Identify which cell holds the provided text, then report its [X, Y] central coordinate. 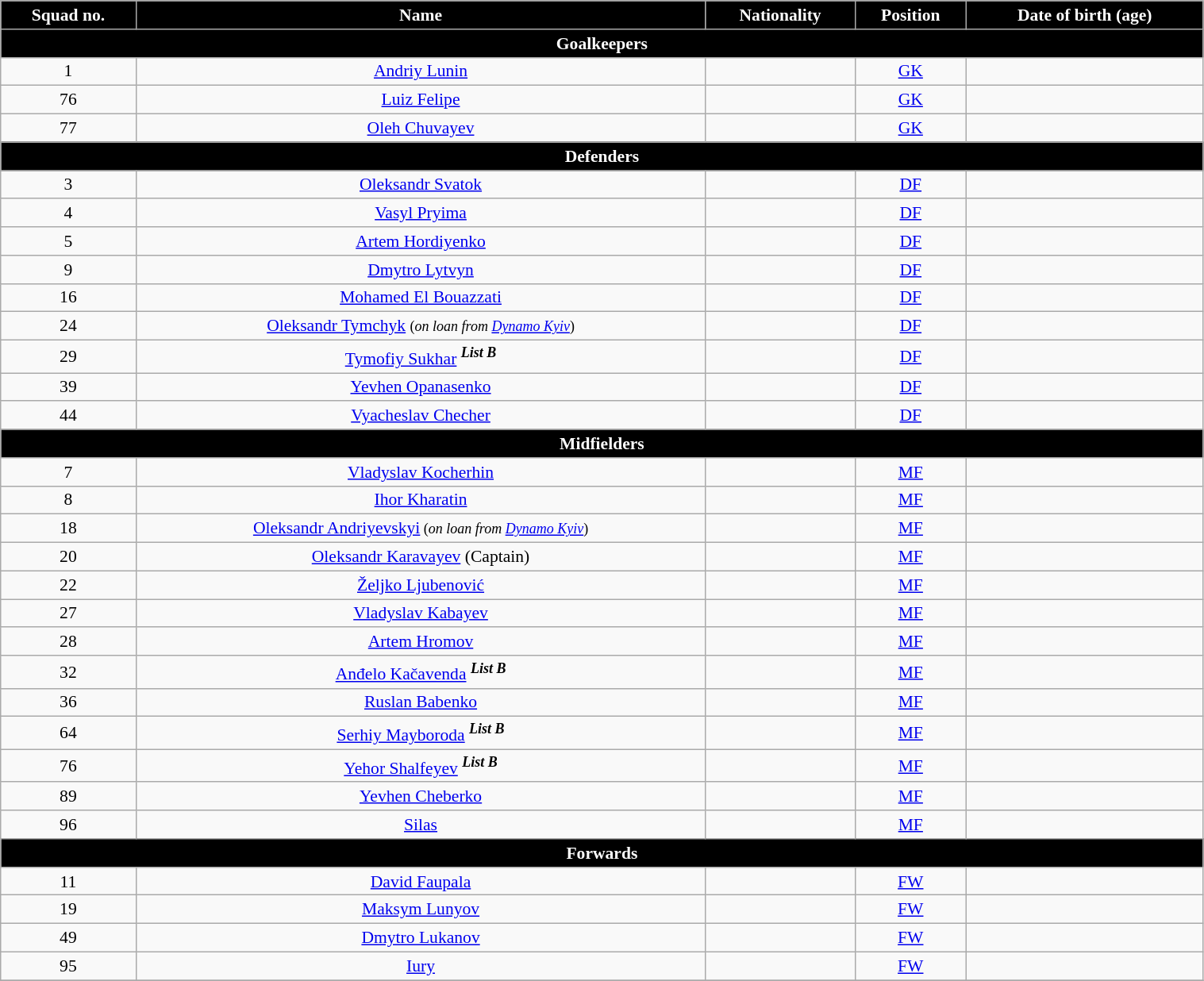
27 [68, 614]
4 [68, 214]
David Faupala [421, 882]
16 [68, 298]
Luiz Felipe [421, 100]
28 [68, 642]
32 [68, 671]
8 [68, 500]
Yehor Shalfeyev List B [421, 765]
22 [68, 585]
95 [68, 967]
9 [68, 270]
Oleksandr Svatok [421, 185]
Mohamed El Bouazzati [421, 298]
Squad no. [68, 15]
18 [68, 529]
44 [68, 416]
Yevhen Cheberko [421, 797]
Dmytro Lytvyn [421, 270]
Midfielders [602, 444]
Oleh Chuvayev [421, 129]
49 [68, 938]
Position [910, 15]
Artem Hromov [421, 642]
96 [68, 825]
5 [68, 241]
Vladyslav Kocherhin [421, 472]
11 [68, 882]
Oleksandr Andriyevskyi (on loan from Dynamo Kyiv) [421, 529]
Ihor Kharatin [421, 500]
24 [68, 326]
Tymofiy Sukhar List B [421, 357]
Ruslan Babenko [421, 703]
Vyacheslav Checher [421, 416]
Anđelo Kačavenda List B [421, 671]
77 [68, 129]
Željko Ljubenović [421, 585]
Maksym Lunyov [421, 910]
Serhiy Mayboroda List B [421, 733]
Goalkeepers [602, 44]
3 [68, 185]
Name [421, 15]
7 [68, 472]
19 [68, 910]
Silas [421, 825]
Defenders [602, 156]
Oleksandr Tymchyk (on loan from Dynamo Kyiv) [421, 326]
Andriy Lunin [421, 71]
36 [68, 703]
20 [68, 557]
1 [68, 71]
Vladyslav Kabayev [421, 614]
Date of birth (age) [1084, 15]
29 [68, 357]
Yevhen Opanasenko [421, 387]
Artem Hordiyenko [421, 241]
Forwards [602, 853]
Iury [421, 967]
Nationality [780, 15]
Dmytro Lukanov [421, 938]
64 [68, 733]
89 [68, 797]
Oleksandr Karavayev (Captain) [421, 557]
39 [68, 387]
Vasyl Pryima [421, 214]
